Identify which cell holds the provided text, then report its [x, y] central coordinate. 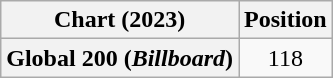
Position [285, 20]
Chart (2023) [120, 20]
118 [285, 58]
Global 200 (Billboard) [120, 58]
